Pinpoint the cell where the given text exists, returning its [X, Y] midpoint coordinate. 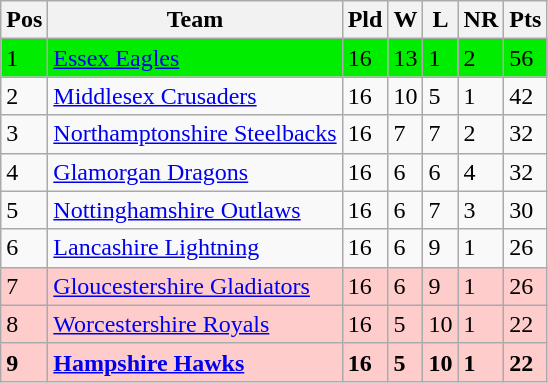
NR [481, 20]
Essex Eagles [195, 58]
W [406, 20]
Middlesex Crusaders [195, 96]
8 [24, 324]
Worcestershire Royals [195, 324]
Pos [24, 20]
Hampshire Hawks [195, 362]
Pld [365, 20]
Lancashire Lightning [195, 248]
56 [526, 58]
Gloucestershire Gladiators [195, 286]
Glamorgan Dragons [195, 172]
L [440, 20]
Northamptonshire Steelbacks [195, 134]
42 [526, 96]
13 [406, 58]
Pts [526, 20]
Nottinghamshire Outlaws [195, 210]
30 [526, 210]
Team [195, 20]
